Return the [x, y] coordinate for the center point of the cell that contains the specified text.  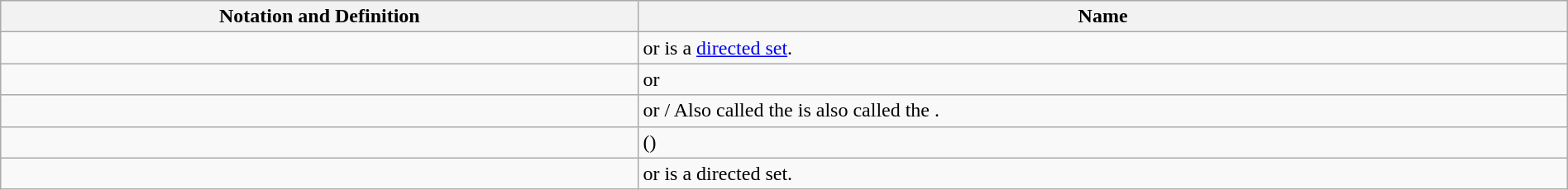
() [1103, 142]
or / Also called the is also called the . [1103, 111]
or [1103, 79]
Notation and Definition [319, 17]
Name [1103, 17]
